Determine the (X, Y) coordinate at the center of the cell enclosing the given text.  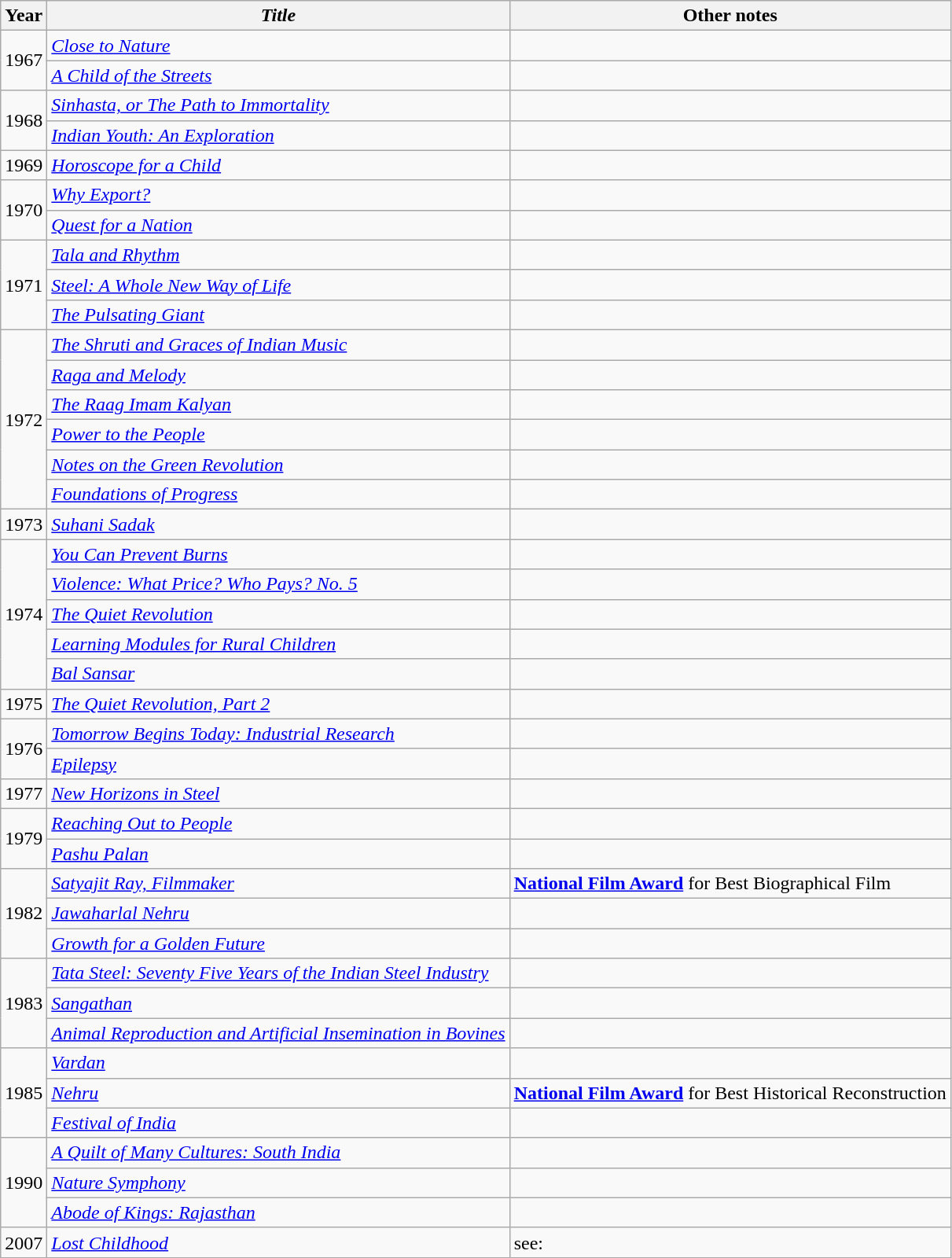
Quest for a Nation (278, 225)
Growth for a Golden Future (278, 943)
Jawaharlal Nehru (278, 914)
A Child of the Streets (278, 75)
Festival of India (278, 1123)
2007 (24, 1242)
Foundations of Progress (278, 495)
National Film Award for Best Historical Reconstruction (730, 1093)
Horoscope for a Child (278, 165)
The Quiet Revolution (278, 614)
1973 (24, 524)
National Film Award for Best Biographical Film (730, 884)
A Quilt of Many Cultures: South India (278, 1153)
Power to the People (278, 435)
see: (730, 1242)
Lost Childhood (278, 1242)
The Raag Imam Kalyan (278, 405)
Tala and Rhythm (278, 255)
Other notes (730, 16)
1972 (24, 419)
1968 (24, 120)
1974 (24, 614)
Steel: A Whole New Way of Life (278, 285)
1971 (24, 285)
Indian Youth: An Exploration (278, 135)
Learning Modules for Rural Children (278, 644)
1975 (24, 704)
Tata Steel: Seventy Five Years of the Indian Steel Industry (278, 973)
1967 (24, 61)
1990 (24, 1183)
Bal Sansar (278, 674)
Abode of Kings: Rajasthan (278, 1212)
Suhani Sadak (278, 524)
The Pulsating Giant (278, 314)
1979 (24, 838)
Violence: What Price? Who Pays? No. 5 (278, 584)
New Horizons in Steel (278, 793)
1970 (24, 210)
Nature Symphony (278, 1183)
Pashu Palan (278, 853)
Nehru (278, 1093)
Notes on the Green Revolution (278, 465)
Raga and Melody (278, 375)
1976 (24, 749)
Sangathan (278, 1003)
1969 (24, 165)
You Can Prevent Burns (278, 554)
The Quiet Revolution, Part 2 (278, 704)
Close to Nature (278, 46)
1977 (24, 793)
Why Export? (278, 195)
Vardan (278, 1063)
Tomorrow Begins Today: Industrial Research (278, 734)
1985 (24, 1093)
Satyajit Ray, Filmmaker (278, 884)
Epilepsy (278, 763)
The Shruti and Graces of Indian Music (278, 344)
1983 (24, 1003)
Animal Reproduction and Artificial Insemination in Bovines (278, 1033)
Reaching Out to People (278, 823)
Year (24, 16)
1982 (24, 914)
Title (278, 16)
Sinhasta, or The Path to Immortality (278, 105)
